For the text-containing cell, return its midpoint in (x, y) coordinate format. 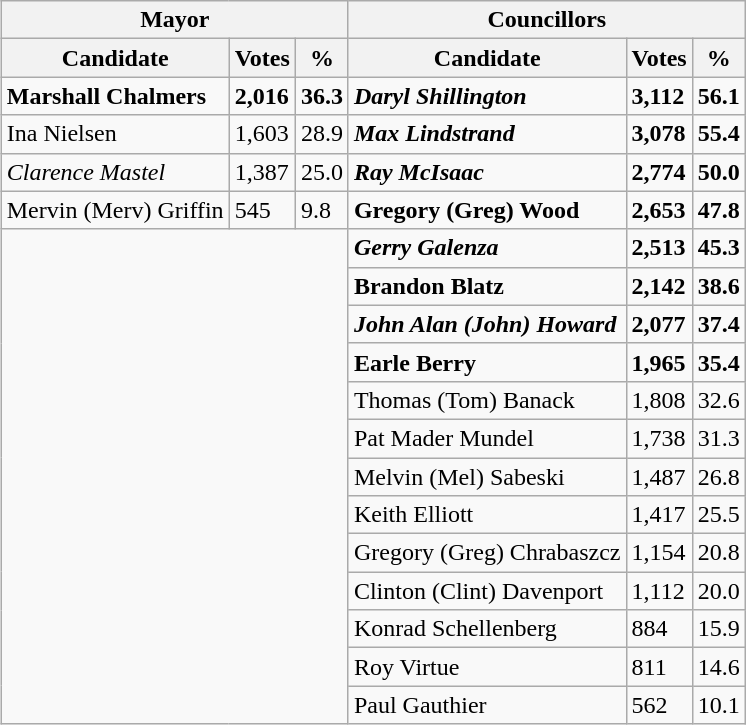
9.8 (322, 210)
3,112 (659, 96)
1,387 (262, 172)
3,078 (659, 134)
Gregory (Greg) Wood (487, 210)
20.8 (718, 553)
Mervin (Merv) Griffin (115, 210)
2,653 (659, 210)
2,016 (262, 96)
20.0 (718, 591)
811 (659, 667)
36.3 (322, 96)
Max Lindstrand (487, 134)
1,965 (659, 362)
Brandon Blatz (487, 286)
Thomas (Tom) Banack (487, 400)
15.9 (718, 629)
14.6 (718, 667)
25.5 (718, 515)
1,603 (262, 134)
37.4 (718, 324)
35.4 (718, 362)
Roy Virtue (487, 667)
55.4 (718, 134)
884 (659, 629)
Konrad Schellenberg (487, 629)
Melvin (Mel) Sabeski (487, 477)
545 (262, 210)
Mayor (174, 20)
2,513 (659, 248)
Daryl Shillington (487, 96)
562 (659, 705)
Pat Mader Mundel (487, 438)
1,808 (659, 400)
Gregory (Greg) Chrabaszcz (487, 553)
Ray McIsaac (487, 172)
2,142 (659, 286)
26.8 (718, 477)
1,154 (659, 553)
32.6 (718, 400)
1,112 (659, 591)
28.9 (322, 134)
1,417 (659, 515)
Keith Elliott (487, 515)
Clinton (Clint) Davenport (487, 591)
1,738 (659, 438)
38.6 (718, 286)
John Alan (John) Howard (487, 324)
31.3 (718, 438)
50.0 (718, 172)
1,487 (659, 477)
Gerry Galenza (487, 248)
2,774 (659, 172)
Ina Nielsen (115, 134)
Councillors (546, 20)
2,077 (659, 324)
10.1 (718, 705)
45.3 (718, 248)
Paul Gauthier (487, 705)
Clarence Mastel (115, 172)
Marshall Chalmers (115, 96)
Earle Berry (487, 362)
25.0 (322, 172)
56.1 (718, 96)
47.8 (718, 210)
